Output the [X, Y] coordinate of the center of the cell containing the given text.  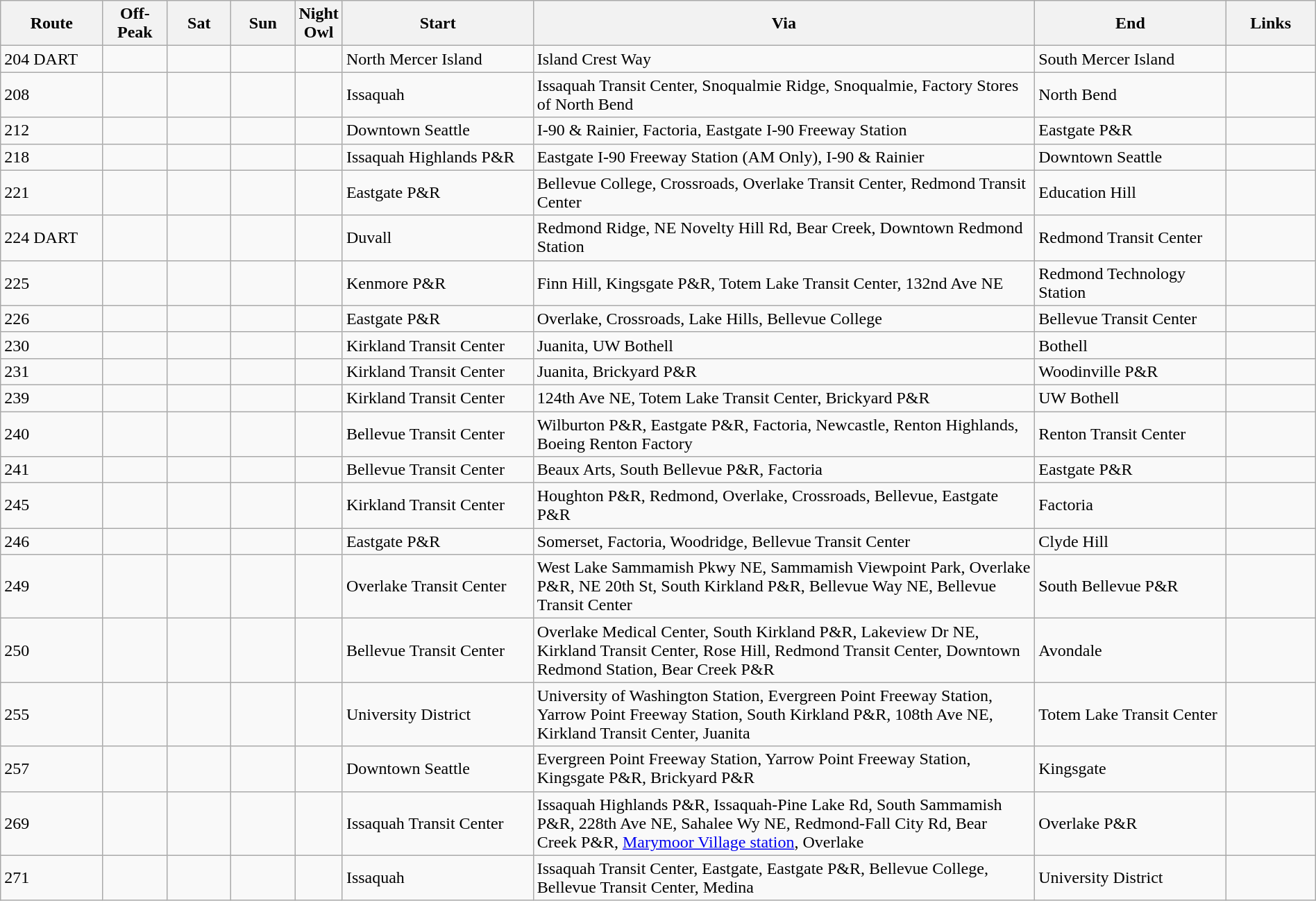
Totem Lake Transit Center [1130, 714]
North Mercer Island [437, 59]
231 [51, 371]
225 [51, 283]
Renton Transit Center [1130, 433]
Sat [199, 24]
239 [51, 398]
Clyde Hill [1130, 541]
Redmond Ridge, NE Novelty Hill Rd, Bear Creek, Downtown Redmond Station [784, 237]
221 [51, 193]
241 [51, 470]
249 [51, 587]
240 [51, 433]
Route [51, 24]
Overlake Transit Center [437, 587]
Juanita, Brickyard P&R [784, 371]
Night Owl [319, 24]
226 [51, 319]
Issaquah Transit Center, Snoqualmie Ridge, Snoqualmie, Factory Stores of North Bend [784, 94]
Somerset, Factoria, Woodridge, Bellevue Transit Center [784, 541]
UW Bothell [1130, 398]
Juanita, UW Bothell [784, 345]
Issaquah Transit Center, Eastgate, Eastgate P&R, Bellevue College, Bellevue Transit Center, Medina [784, 877]
Kingsgate [1130, 769]
Education Hill [1130, 193]
218 [51, 157]
208 [51, 94]
Via [784, 24]
269 [51, 823]
Links [1270, 24]
Island Crest Way [784, 59]
Finn Hill, Kingsgate P&R, Totem Lake Transit Center, 132nd Ave NE [784, 283]
Factoria [1130, 505]
271 [51, 877]
Redmond Transit Center [1130, 237]
Off-Peak [135, 24]
Kenmore P&R [437, 283]
Eastgate I-90 Freeway Station (AM Only), I-90 & Rainier [784, 157]
West Lake Sammamish Pkwy NE, Sammamish Viewpoint Park, Overlake P&R, NE 20th St, South Kirkland P&R, Bellevue Way NE, Bellevue Transit Center [784, 587]
Houghton P&R, Redmond, Overlake, Crossroads, Bellevue, Eastgate P&R [784, 505]
Avondale [1130, 650]
Bothell [1130, 345]
South Bellevue P&R [1130, 587]
I-90 & Rainier, Factoria, Eastgate I-90 Freeway Station [784, 130]
230 [51, 345]
Issaquah Highlands P&R [437, 157]
Wilburton P&R, Eastgate P&R, Factoria, Newcastle, Renton Highlands, Boeing Renton Factory [784, 433]
Overlake, Crossroads, Lake Hills, Bellevue College [784, 319]
Redmond Technology Station [1130, 283]
Start [437, 24]
255 [51, 714]
Sun [263, 24]
Beaux Arts, South Bellevue P&R, Factoria [784, 470]
End [1130, 24]
North Bend [1130, 94]
245 [51, 505]
204 DART [51, 59]
Woodinville P&R [1130, 371]
250 [51, 650]
246 [51, 541]
212 [51, 130]
Duvall [437, 237]
Overlake P&R [1130, 823]
257 [51, 769]
Bellevue College, Crossroads, Overlake Transit Center, Redmond Transit Center [784, 193]
South Mercer Island [1130, 59]
Evergreen Point Freeway Station, Yarrow Point Freeway Station, Kingsgate P&R, Brickyard P&R [784, 769]
Issaquah Transit Center [437, 823]
224 DART [51, 237]
124th Ave NE, Totem Lake Transit Center, Brickyard P&R [784, 398]
